Extract the [x, y] coordinate from the center of the cell holding the provided text.  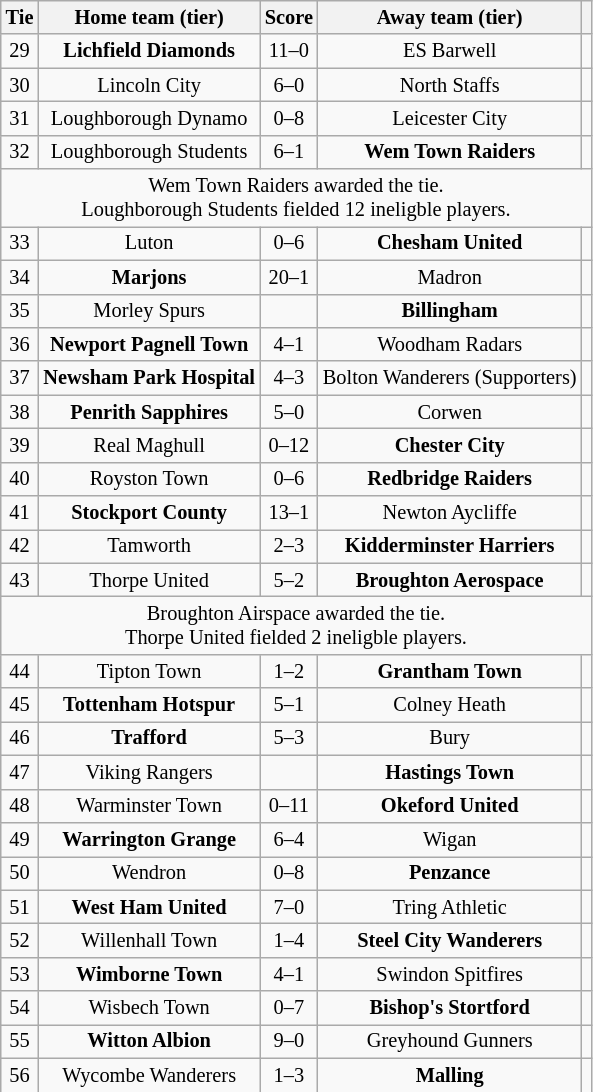
Wisbech Town [149, 1008]
Corwen [450, 412]
34 [20, 277]
Madron [450, 277]
29 [20, 51]
35 [20, 311]
Redbridge Raiders [450, 479]
1–3 [289, 1075]
6–0 [289, 85]
Wimborne Town [149, 974]
30 [20, 85]
Warminster Town [149, 806]
43 [20, 580]
1–2 [289, 671]
Luton [149, 243]
Away team (tier) [450, 17]
Kidderminster Harriers [450, 546]
5–0 [289, 412]
Wigan [450, 839]
47 [20, 772]
Royston Town [149, 479]
Broughton Airspace awarded the tie.Thorpe United fielded 2 ineligble players. [296, 625]
Leicester City [450, 118]
6–1 [289, 152]
31 [20, 118]
52 [20, 940]
Chester City [450, 445]
45 [20, 705]
0–12 [289, 445]
Malling [450, 1075]
Wem Town Raiders awarded the tie.Loughborough Students fielded 12 ineligble players. [296, 198]
Tipton Town [149, 671]
Morley Spurs [149, 311]
36 [20, 344]
5–2 [289, 580]
Wendron [149, 873]
Tring Athletic [450, 907]
Tie [20, 17]
5–1 [289, 705]
40 [20, 479]
Swindon Spitfires [450, 974]
20–1 [289, 277]
13–1 [289, 513]
Score [289, 17]
Okeford United [450, 806]
51 [20, 907]
56 [20, 1075]
Hastings Town [450, 772]
Broughton Aerospace [450, 580]
Newton Aycliffe [450, 513]
44 [20, 671]
1–4 [289, 940]
4–3 [289, 378]
ES Barwell [450, 51]
46 [20, 738]
Bolton Wanderers (Supporters) [450, 378]
Thorpe United [149, 580]
Loughborough Dynamo [149, 118]
Penzance [450, 873]
11–0 [289, 51]
Stockport County [149, 513]
48 [20, 806]
0–7 [289, 1008]
Witton Albion [149, 1041]
50 [20, 873]
7–0 [289, 907]
49 [20, 839]
Tamworth [149, 546]
Real Maghull [149, 445]
Steel City Wanderers [450, 940]
5–3 [289, 738]
6–4 [289, 839]
Grantham Town [450, 671]
54 [20, 1008]
32 [20, 152]
2–3 [289, 546]
38 [20, 412]
Newsham Park Hospital [149, 378]
42 [20, 546]
Lichfield Diamonds [149, 51]
Wycombe Wanderers [149, 1075]
37 [20, 378]
53 [20, 974]
Trafford [149, 738]
Viking Rangers [149, 772]
Chesham United [450, 243]
39 [20, 445]
West Ham United [149, 907]
Willenhall Town [149, 940]
55 [20, 1041]
Billingham [450, 311]
North Staffs [450, 85]
33 [20, 243]
Newport Pagnell Town [149, 344]
0–11 [289, 806]
Woodham Radars [450, 344]
Penrith Sapphires [149, 412]
Tottenham Hotspur [149, 705]
Loughborough Students [149, 152]
Bury [450, 738]
41 [20, 513]
Warrington Grange [149, 839]
Home team (tier) [149, 17]
Greyhound Gunners [450, 1041]
Bishop's Stortford [450, 1008]
Wem Town Raiders [450, 152]
Colney Heath [450, 705]
9–0 [289, 1041]
Marjons [149, 277]
Lincoln City [149, 85]
